Extract the (X, Y) coordinate from the center of the cell holding the provided text.  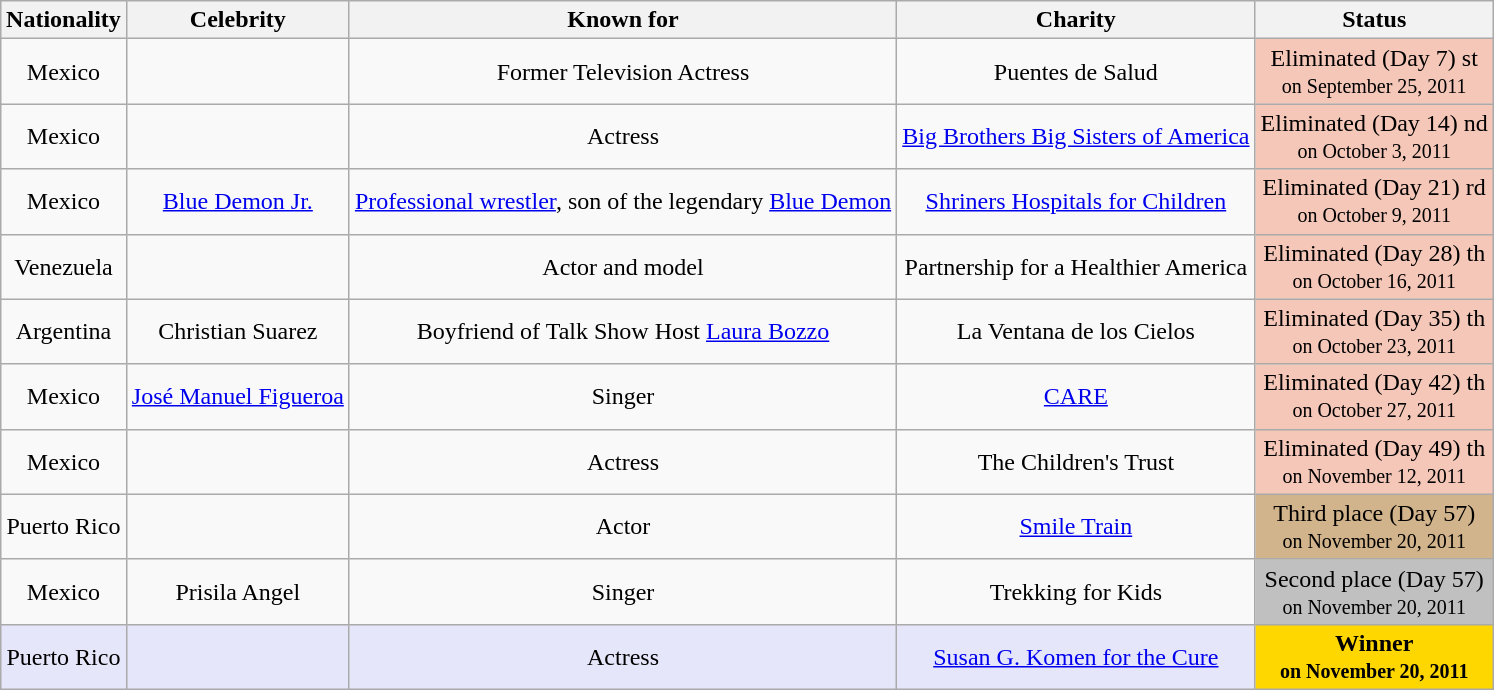
Former Television Actress (622, 72)
Smile Train (1076, 526)
Celebrity (238, 20)
Third place (Day 57) on November 20, 2011 (1374, 526)
Charity (1076, 20)
Second place (Day 57) on November 20, 2011 (1374, 592)
Susan G. Komen for the Cure (1076, 656)
Big Brothers Big Sisters of America (1076, 136)
Nationality (64, 20)
CARE (1076, 396)
Actor (622, 526)
Prisila Angel (238, 592)
Christian Suarez (238, 332)
Shriners Hospitals for Children (1076, 202)
Boyfriend of Talk Show Host Laura Bozzo (622, 332)
Argentina (64, 332)
Eliminated (Day 35) thon October 23, 2011 (1374, 332)
Trekking for Kids (1076, 592)
Eliminated (Day 42) thon October 27, 2011 (1374, 396)
Blue Demon Jr. (238, 202)
Puentes de Salud (1076, 72)
La Ventana de los Cielos (1076, 332)
Eliminated (Day 21) rdon October 9, 2011 (1374, 202)
Known for (622, 20)
José Manuel Figueroa (238, 396)
Winneron November 20, 2011 (1374, 656)
Actor and model (622, 266)
Eliminated (Day 49) thon November 12, 2011 (1374, 462)
Eliminated (Day 14) ndon October 3, 2011 (1374, 136)
The Children's Trust (1076, 462)
Partnership for a Healthier America (1076, 266)
Status (1374, 20)
Professional wrestler, son of the legendary Blue Demon (622, 202)
Venezuela (64, 266)
Eliminated (Day 28) thon October 16, 2011 (1374, 266)
Eliminated (Day 7) ston September 25, 2011 (1374, 72)
